Scan for the cell matching the given text and deliver its [X, Y] coordinate at center. 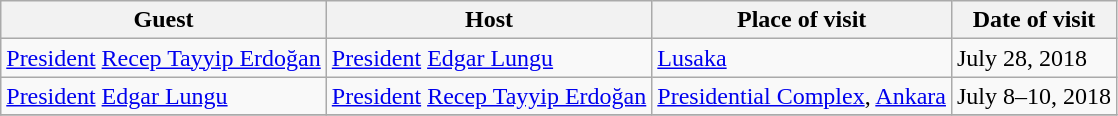
Guest [164, 20]
Lusaka [802, 58]
July 8–10, 2018 [1034, 96]
Presidential Complex, Ankara [802, 96]
July 28, 2018 [1034, 58]
Host [489, 20]
Date of visit [1034, 20]
Place of visit [802, 20]
